Detect which cell encompasses the target text, then output its (x, y) center coordinate. 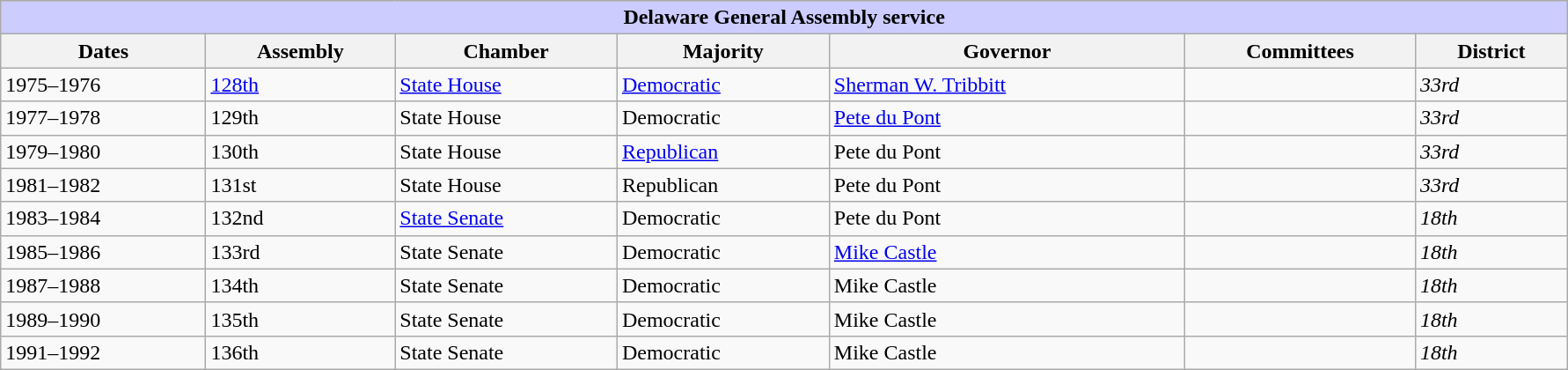
133rd (301, 252)
Governor (1007, 51)
1977–1978 (104, 118)
Majority (723, 51)
1989–1990 (104, 319)
129th (301, 118)
1981–1982 (104, 185)
Committees (1301, 51)
1983–1984 (104, 218)
District (1491, 51)
1991–1992 (104, 352)
135th (301, 319)
130th (301, 152)
Chamber (507, 51)
Delaware General Assembly service (785, 18)
132nd (301, 218)
1987–1988 (104, 285)
Sherman W. Tribbitt (1007, 85)
136th (301, 352)
Dates (104, 51)
1979–1980 (104, 152)
128th (301, 85)
Assembly (301, 51)
134th (301, 285)
1985–1986 (104, 252)
1975–1976 (104, 85)
131st (301, 185)
